Find where the given text appears and provide that cell's center as (x, y) coordinate. 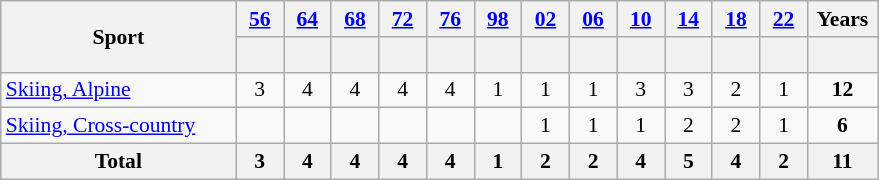
64 (308, 19)
10 (641, 19)
98 (498, 19)
11 (842, 162)
12 (842, 90)
02 (546, 19)
5 (688, 162)
68 (355, 19)
76 (450, 19)
14 (688, 19)
56 (260, 19)
Total (118, 162)
Skiing, Alpine (118, 90)
6 (842, 126)
06 (593, 19)
72 (403, 19)
Years (842, 19)
Skiing, Cross-country (118, 126)
Sport (118, 36)
18 (736, 19)
22 (784, 19)
